Detect which cell encompasses the target text, then output its (X, Y) center coordinate. 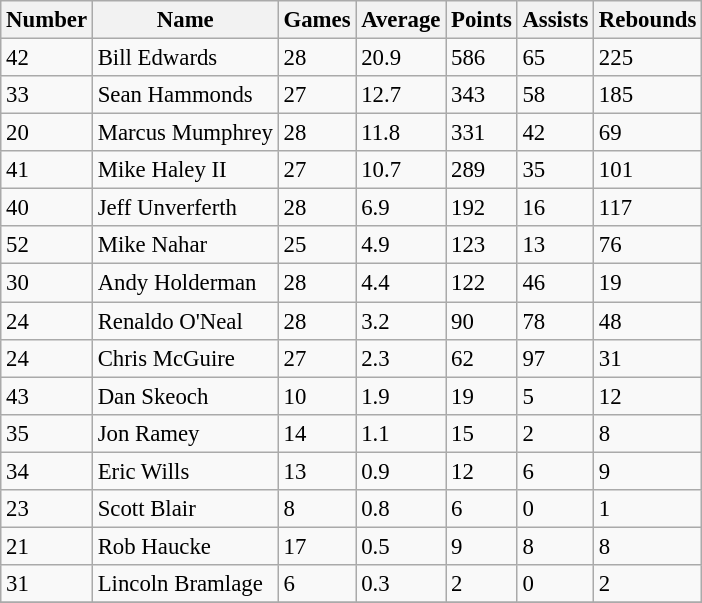
1 (648, 509)
40 (47, 208)
65 (555, 58)
20.9 (401, 58)
Scott Blair (185, 509)
Andy Holderman (185, 283)
122 (482, 283)
Jon Ramey (185, 433)
289 (482, 170)
10 (317, 396)
Mike Haley II (185, 170)
Points (482, 20)
192 (482, 208)
225 (648, 58)
1.9 (401, 396)
Number (47, 20)
Name (185, 20)
78 (555, 321)
586 (482, 58)
Assists (555, 20)
Dan Skeoch (185, 396)
17 (317, 546)
23 (47, 509)
10.7 (401, 170)
1.1 (401, 433)
62 (482, 358)
Marcus Mumphrey (185, 133)
Mike Nahar (185, 245)
90 (482, 321)
123 (482, 245)
2.3 (401, 358)
Rebounds (648, 20)
43 (47, 396)
21 (47, 546)
69 (648, 133)
58 (555, 95)
97 (555, 358)
3.2 (401, 321)
331 (482, 133)
33 (47, 95)
185 (648, 95)
Eric Wills (185, 471)
117 (648, 208)
76 (648, 245)
343 (482, 95)
6.9 (401, 208)
0.3 (401, 584)
0.9 (401, 471)
Rob Haucke (185, 546)
Sean Hammonds (185, 95)
5 (555, 396)
Lincoln Bramlage (185, 584)
Jeff Unverferth (185, 208)
14 (317, 433)
Bill Edwards (185, 58)
20 (47, 133)
16 (555, 208)
52 (47, 245)
15 (482, 433)
4.4 (401, 283)
41 (47, 170)
Chris McGuire (185, 358)
34 (47, 471)
25 (317, 245)
0.8 (401, 509)
12.7 (401, 95)
46 (555, 283)
30 (47, 283)
101 (648, 170)
0.5 (401, 546)
Games (317, 20)
48 (648, 321)
Average (401, 20)
4.9 (401, 245)
11.8 (401, 133)
Renaldo O'Neal (185, 321)
